For the text-containing cell, return its midpoint in [X, Y] coordinate format. 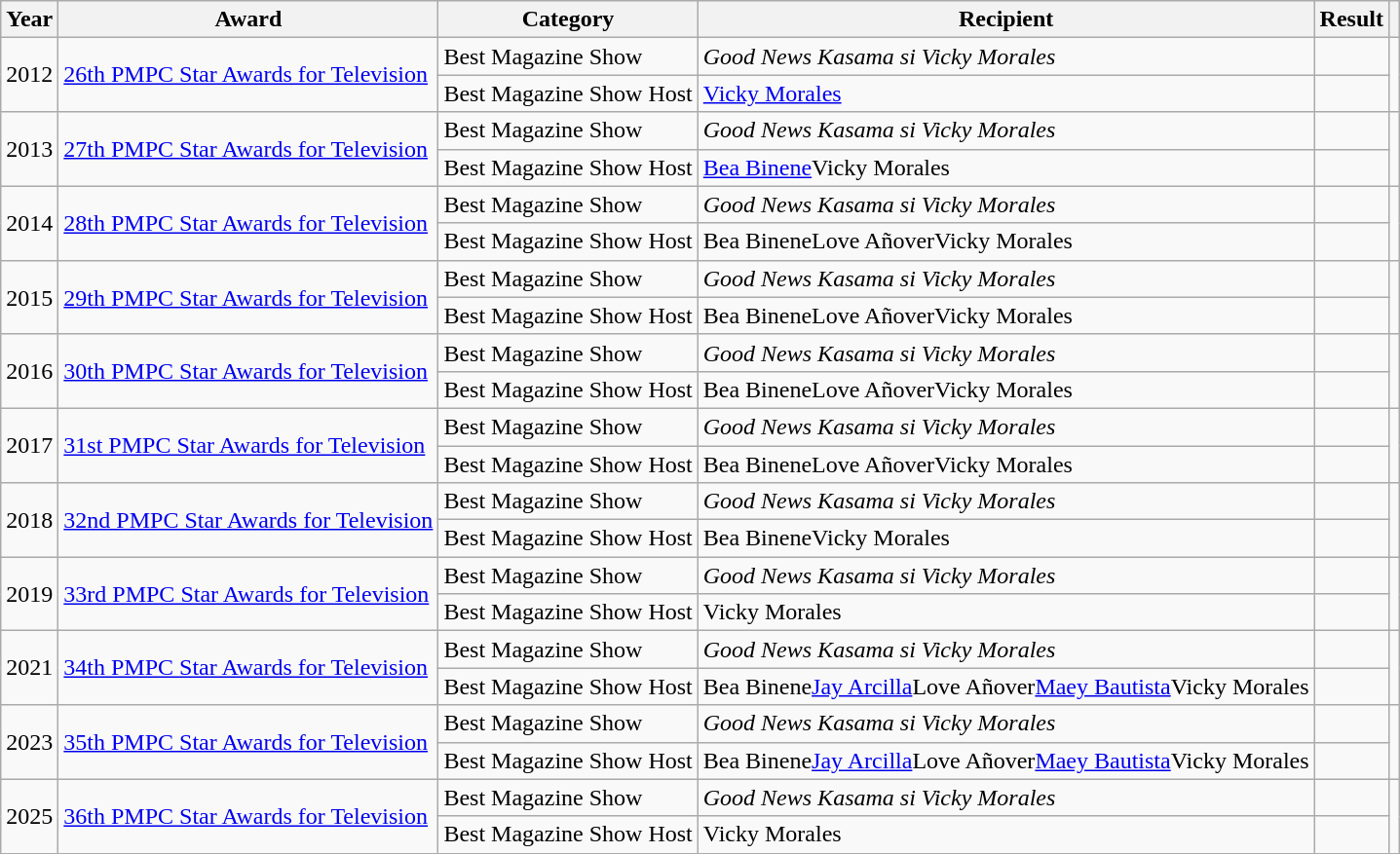
33rd PMPC Star Awards for Television [248, 594]
2012 [29, 75]
28th PMPC Star Awards for Television [248, 223]
Category [568, 19]
2018 [29, 520]
2013 [29, 149]
29th PMPC Star Awards for Television [248, 297]
Recipient [1005, 19]
31st PMPC Star Awards for Television [248, 445]
2015 [29, 297]
36th PMPC Star Awards for Television [248, 816]
Award [248, 19]
2016 [29, 371]
2025 [29, 816]
27th PMPC Star Awards for Television [248, 149]
2023 [29, 742]
35th PMPC Star Awards for Television [248, 742]
Result [1351, 19]
32nd PMPC Star Awards for Television [248, 520]
34th PMPC Star Awards for Television [248, 668]
2019 [29, 594]
2014 [29, 223]
Year [29, 19]
26th PMPC Star Awards for Television [248, 75]
2021 [29, 668]
2017 [29, 445]
30th PMPC Star Awards for Television [248, 371]
